Pinpoint the cell where the given text exists, returning its [X, Y] midpoint coordinate. 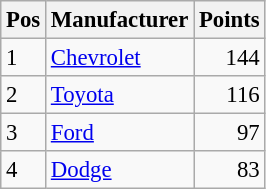
Toyota [120, 95]
Pos [24, 20]
Points [230, 20]
Manufacturer [120, 20]
2 [24, 95]
144 [230, 58]
83 [230, 170]
3 [24, 133]
116 [230, 95]
Ford [120, 133]
4 [24, 170]
1 [24, 58]
Dodge [120, 170]
Chevrolet [120, 58]
97 [230, 133]
